Determine the (x, y) coordinate at the center of the cell enclosing the given text.  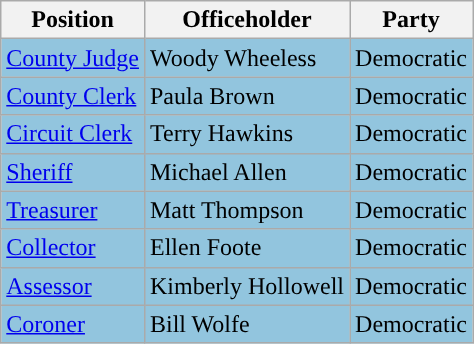
Collector (73, 248)
Position (73, 20)
Kimberly Hollowell (246, 286)
Officeholder (246, 20)
Michael Allen (246, 172)
Party (412, 20)
Matt Thompson (246, 210)
Paula Brown (246, 96)
Treasurer (73, 210)
Ellen Foote (246, 248)
Assessor (73, 286)
Bill Wolfe (246, 324)
Circuit Clerk (73, 134)
Terry Hawkins (246, 134)
Coroner (73, 324)
Woody Wheeless (246, 58)
Sheriff (73, 172)
County Judge (73, 58)
County Clerk (73, 96)
